Search for the cell housing the specified text and yield its (x, y) center coordinate. 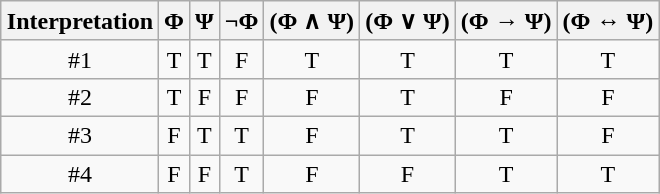
#1 (80, 59)
(Φ → Ψ) (506, 21)
#2 (80, 97)
¬Φ (242, 21)
Φ (174, 21)
Ψ (205, 21)
Interpretation (80, 21)
#4 (80, 173)
(Φ ∨ Ψ) (408, 21)
(Φ ↔ Ψ) (608, 21)
#3 (80, 135)
(Φ ∧ Ψ) (312, 21)
